Capture the cell that displays the provided text and extract its [x, y] central coordinate. 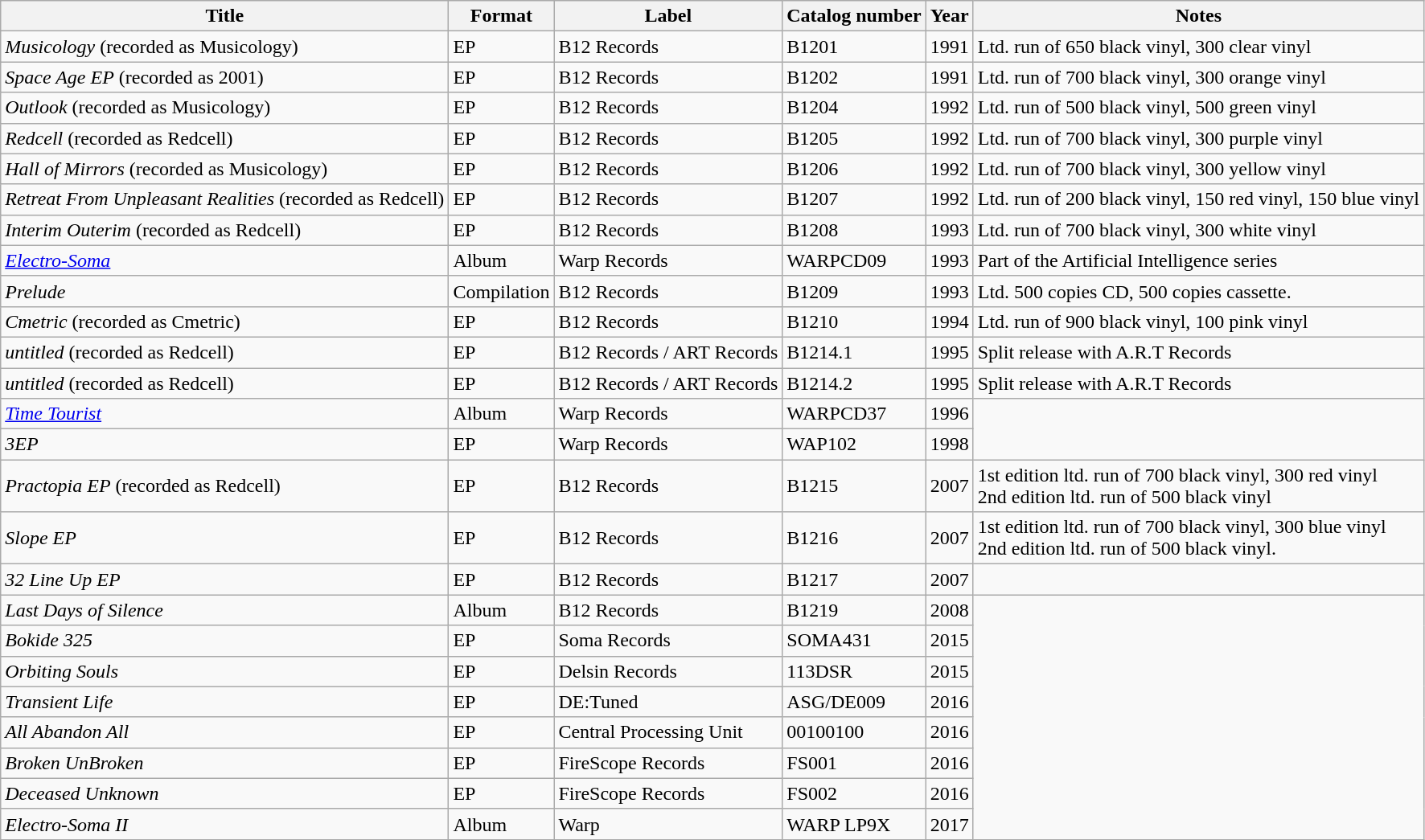
1st edition ltd. run of 700 black vinyl, 300 blue vinyl2nd edition ltd. run of 500 black vinyl. [1198, 539]
Outlook (recorded as Musicology) [225, 108]
Ltd. run of 700 black vinyl, 300 white vinyl [1198, 230]
Time Tourist [225, 414]
Soma Records [668, 641]
Transient Life [225, 702]
Electro-Soma II [225, 824]
Last Days of Silence [225, 610]
B1206 [854, 169]
Cmetric (recorded as Cmetric) [225, 322]
Catalog number [854, 16]
FS001 [854, 763]
Broken UnBroken [225, 763]
WAP102 [854, 445]
Prelude [225, 291]
FS002 [854, 793]
113DSR [854, 671]
B1205 [854, 138]
1998 [949, 445]
Ltd. run of 700 black vinyl, 300 purple vinyl [1198, 138]
B1207 [854, 199]
Title [225, 16]
B1208 [854, 230]
Electro-Soma [225, 260]
WARPCD09 [854, 260]
Central Processing Unit [668, 732]
B1214.1 [854, 352]
B1216 [854, 539]
WARPCD37 [854, 414]
1st edition ltd. run of 700 black vinyl, 300 red vinyl2nd edition ltd. run of 500 black vinyl [1198, 486]
Label [668, 16]
2017 [949, 824]
WARP LP9X [854, 824]
Format [502, 16]
1996 [949, 414]
Musicology (recorded as Musicology) [225, 47]
2008 [949, 610]
Deceased Unknown [225, 793]
DE:Tuned [668, 702]
Ltd. run of 500 black vinyl, 500 green vinyl [1198, 108]
Space Age EP (recorded as 2001) [225, 77]
SOMA431 [854, 641]
32 Line Up EP [225, 580]
B1214.2 [854, 383]
Interim Outerim (recorded as Redcell) [225, 230]
Ltd. 500 copies CD, 500 copies cassette. [1198, 291]
Retreat From Unpleasant Realities (recorded as Redcell) [225, 199]
3EP [225, 445]
B1209 [854, 291]
B1215 [854, 486]
Ltd. run of 700 black vinyl, 300 orange vinyl [1198, 77]
Part of the Artificial Intelligence series [1198, 260]
Hall of Mirrors (recorded as Musicology) [225, 169]
B1210 [854, 322]
Bokide 325 [225, 641]
Slope EP [225, 539]
Warp [668, 824]
Practopia EP (recorded as Redcell) [225, 486]
Year [949, 16]
Delsin Records [668, 671]
Ltd. run of 900 black vinyl, 100 pink vinyl [1198, 322]
Compilation [502, 291]
Ltd. run of 700 black vinyl, 300 yellow vinyl [1198, 169]
Orbiting Souls [225, 671]
Notes [1198, 16]
B1217 [854, 580]
B1219 [854, 610]
B1202 [854, 77]
ASG/DE009 [854, 702]
Redcell (recorded as Redcell) [225, 138]
All Abandon All [225, 732]
Ltd. run of 200 black vinyl, 150 red vinyl, 150 blue vinyl [1198, 199]
B1201 [854, 47]
1994 [949, 322]
B1204 [854, 108]
Ltd. run of 650 black vinyl, 300 clear vinyl [1198, 47]
00100100 [854, 732]
